Determine the [X, Y] coordinate at the center of the cell enclosing the given text.  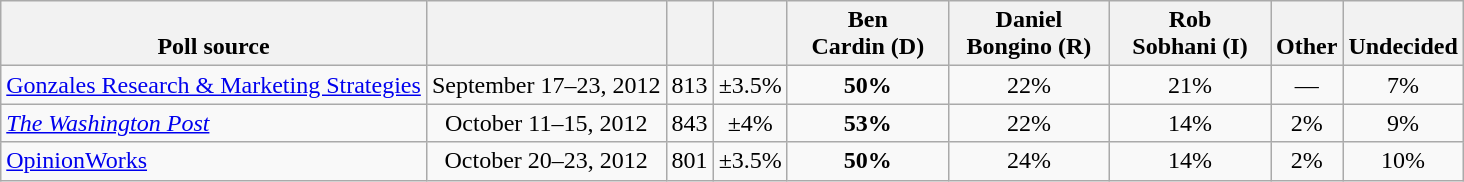
7% [1403, 85]
Other [1307, 34]
9% [1403, 123]
Poll source [214, 34]
801 [690, 161]
Undecided [1403, 34]
24% [1028, 161]
— [1307, 85]
10% [1403, 161]
October 11–15, 2012 [546, 123]
813 [690, 85]
RobSobhani (I) [1190, 34]
October 20–23, 2012 [546, 161]
21% [1190, 85]
The Washington Post [214, 123]
September 17–23, 2012 [546, 85]
Gonzales Research & Marketing Strategies [214, 85]
843 [690, 123]
53% [868, 123]
±4% [750, 123]
BenCardin (D) [868, 34]
OpinionWorks [214, 161]
DanielBongino (R) [1028, 34]
